Find where the given text appears and provide that cell's center as (X, Y) coordinate. 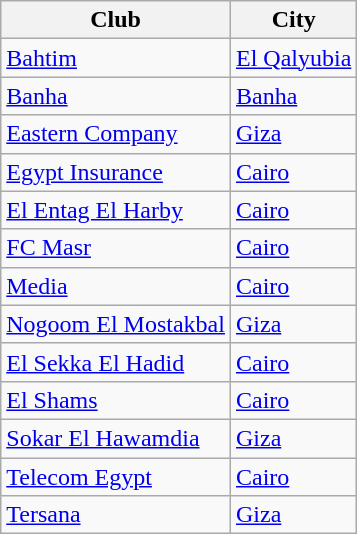
Bahtim (116, 58)
El Sekka El Hadid (116, 362)
El Entag El Harby (116, 210)
Egypt Insurance (116, 172)
Telecom Egypt (116, 477)
Sokar El Hawamdia (116, 438)
El Shams (116, 400)
FC Masr (116, 248)
Tersana (116, 515)
Nogoom El Mostakbal (116, 324)
Club (116, 20)
Eastern Company (116, 134)
El Qalyubia (293, 58)
City (293, 20)
Media (116, 286)
